Scan for the cell matching the given text and deliver its [X, Y] coordinate at center. 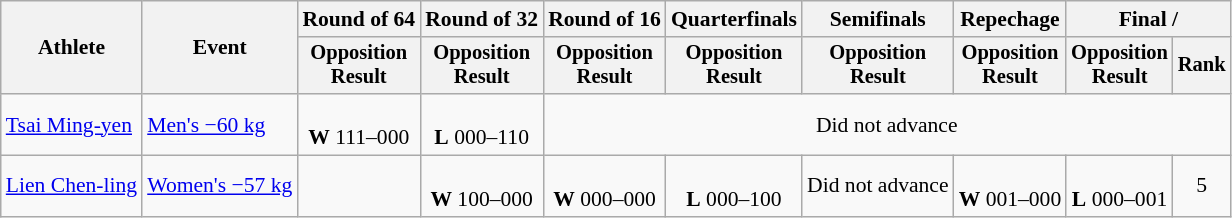
L 000–100 [734, 186]
Women's −57 kg [220, 186]
5 [1202, 186]
L 000–001 [1120, 186]
Semifinals [878, 19]
W 000–000 [604, 186]
Athlete [72, 48]
W 001–000 [1010, 186]
Lien Chen-ling [72, 186]
Round of 64 [358, 19]
Repechage [1010, 19]
Tsai Ming-yen [72, 124]
W 100–000 [482, 186]
W 111–000 [358, 124]
Men's −60 kg [220, 124]
Rank [1202, 66]
L 000–110 [482, 124]
Round of 16 [604, 19]
Quarterfinals [734, 19]
Event [220, 48]
Round of 32 [482, 19]
Final / [1148, 19]
